For the text-containing cell, return its midpoint in (X, Y) coordinate format. 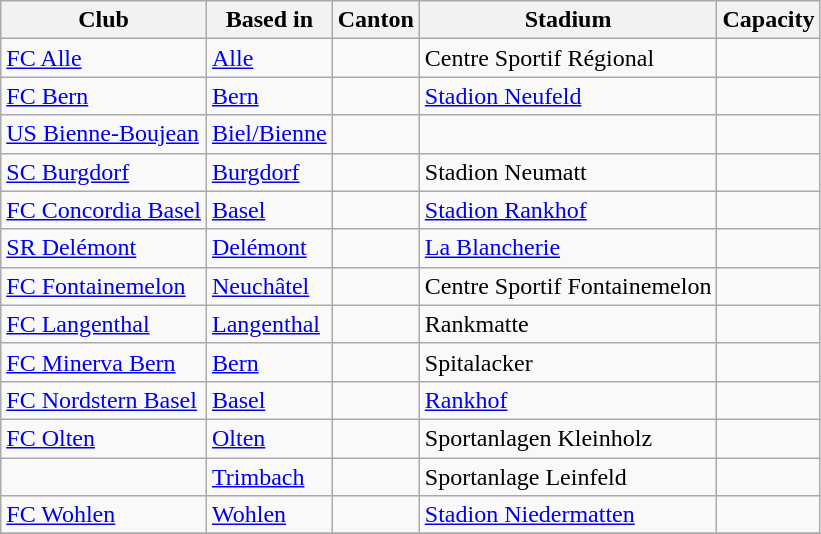
Sportanlage Leinfeld (568, 477)
Capacity (768, 20)
Trimbach (269, 477)
SR Delémont (104, 248)
FC Alle (104, 58)
FC Olten (104, 438)
Rankmatte (568, 324)
Centre Sportif Fontainemelon (568, 286)
Based in (269, 20)
FC Nordstern Basel (104, 400)
Langenthal (269, 324)
Stadion Rankhof (568, 210)
Biel/Bienne (269, 134)
SC Burgdorf (104, 172)
Wohlen (269, 515)
Delémont (269, 248)
Stadium (568, 20)
Neuchâtel (269, 286)
Stadion Neufeld (568, 96)
Centre Sportif Régional (568, 58)
La Blancherie (568, 248)
Alle (269, 58)
US Bienne-Boujean (104, 134)
FC Concordia Basel (104, 210)
Stadion Neumatt (568, 172)
Club (104, 20)
Rankhof (568, 400)
Sportanlagen Kleinholz (568, 438)
FC Fontainemelon (104, 286)
FC Langenthal (104, 324)
Stadion Niedermatten (568, 515)
FC Minerva Bern (104, 362)
FC Wohlen (104, 515)
Canton (376, 20)
FC Bern (104, 96)
Spitalacker (568, 362)
Burgdorf (269, 172)
Olten (269, 438)
